Scan for the cell matching the given text and deliver its (X, Y) coordinate at center. 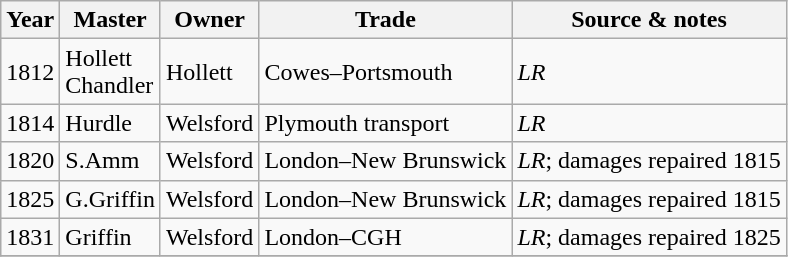
Year (30, 20)
1812 (30, 72)
Hollett (209, 72)
Griffin (110, 237)
S.Amm (110, 161)
1825 (30, 199)
Plymouth transport (386, 123)
1820 (30, 161)
Source & notes (649, 20)
Owner (209, 20)
1814 (30, 123)
London–CGH (386, 237)
G.Griffin (110, 199)
Cowes–Portsmouth (386, 72)
Trade (386, 20)
HollettChandler (110, 72)
Hurdle (110, 123)
Master (110, 20)
1831 (30, 237)
LR; damages repaired 1825 (649, 237)
